Find where the given text appears and provide that cell's center as [x, y] coordinate. 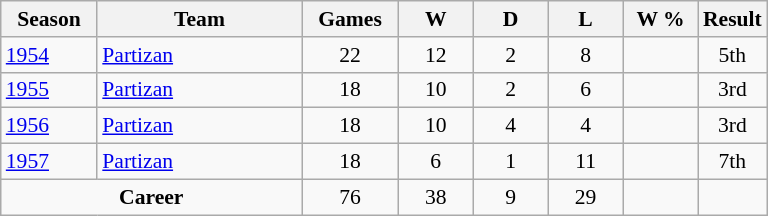
1956 [50, 126]
L [586, 19]
Season [50, 19]
12 [436, 55]
W [436, 19]
1955 [50, 90]
7th [732, 162]
Team [200, 19]
9 [510, 197]
D [510, 19]
W % [660, 19]
29 [586, 197]
5th [732, 55]
22 [350, 55]
Career [152, 197]
Result [732, 19]
76 [350, 197]
1 [510, 162]
Games [350, 19]
1954 [50, 55]
38 [436, 197]
1957 [50, 162]
11 [586, 162]
8 [586, 55]
